From the cell containing the given text, extract its center point as (x, y) coordinate. 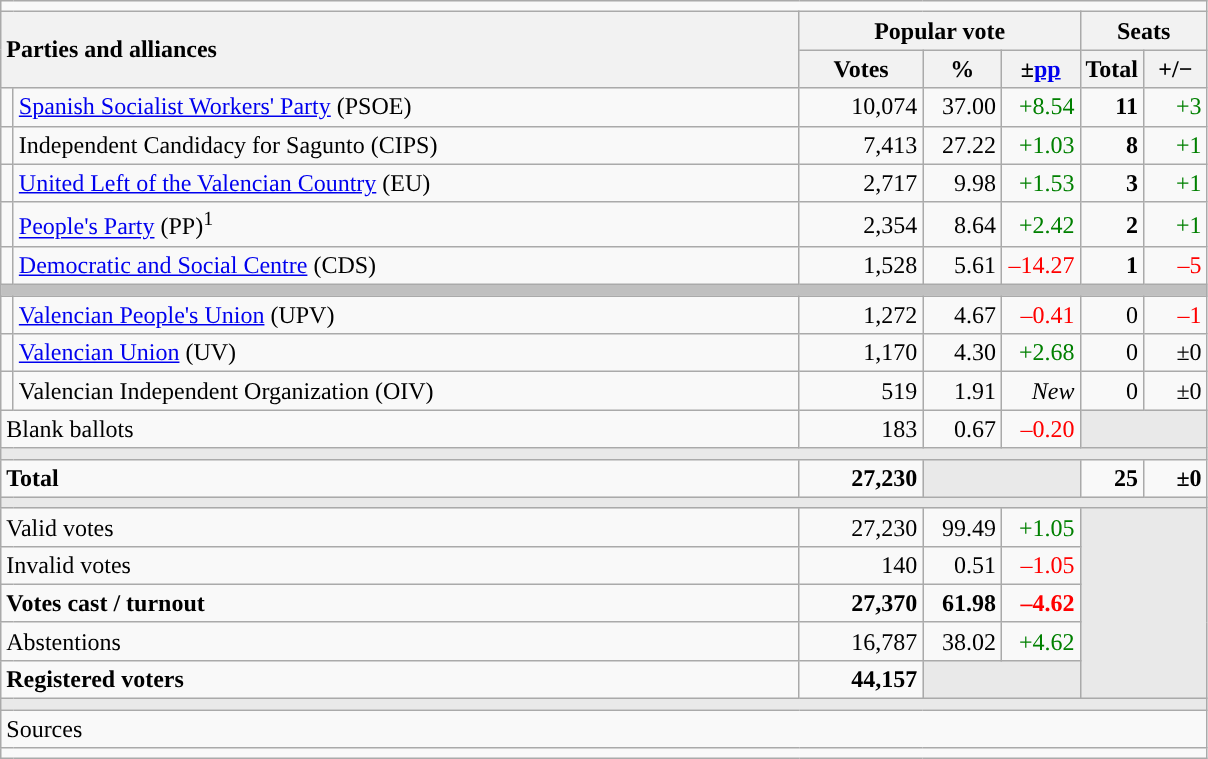
Votes (861, 69)
519 (861, 391)
Seats (1144, 31)
27,370 (861, 603)
Valencian Independent Organization (OIV) (406, 391)
Valencian Union (UV) (406, 353)
Democratic and Social Centre (CDS) (406, 266)
38.02 (962, 641)
5.61 (962, 266)
16,787 (861, 641)
±pp (1040, 69)
United Left of the Valencian Country (EU) (406, 183)
4.30 (962, 353)
0.67 (962, 429)
1,528 (861, 266)
–4.62 (1040, 603)
1,272 (861, 315)
Blank ballots (400, 429)
+1.05 (1040, 527)
New (1040, 391)
+1.03 (1040, 145)
–1 (1176, 315)
37.00 (962, 107)
10,074 (861, 107)
–5 (1176, 266)
–0.20 (1040, 429)
61.98 (962, 603)
Popular vote (940, 31)
3 (1112, 183)
1,170 (861, 353)
4.67 (962, 315)
11 (1112, 107)
+8.54 (1040, 107)
1.91 (962, 391)
Registered voters (400, 679)
Valencian People's Union (UPV) (406, 315)
8.64 (962, 224)
27.22 (962, 145)
Independent Candidacy for Sagunto (CIPS) (406, 145)
9.98 (962, 183)
140 (861, 565)
Parties and alliances (400, 50)
Abstentions (400, 641)
Sources (604, 729)
–1.05 (1040, 565)
–0.41 (1040, 315)
+1.53 (1040, 183)
Spanish Socialist Workers' Party (PSOE) (406, 107)
Valid votes (400, 527)
0.51 (962, 565)
7,413 (861, 145)
+2.68 (1040, 353)
People's Party (PP)1 (406, 224)
–14.27 (1040, 266)
+4.62 (1040, 641)
44,157 (861, 679)
8 (1112, 145)
25 (1112, 478)
183 (861, 429)
Votes cast / turnout (400, 603)
+/− (1176, 69)
99.49 (962, 527)
% (962, 69)
Invalid votes (400, 565)
+3 (1176, 107)
2,354 (861, 224)
2 (1112, 224)
2,717 (861, 183)
1 (1112, 266)
+2.42 (1040, 224)
